Output the (X, Y) coordinate of the center of the cell containing the given text.  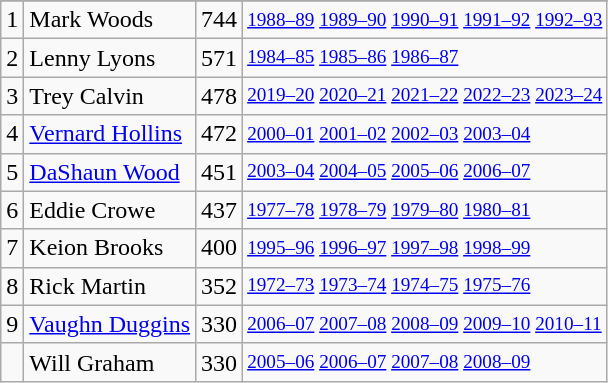
451 (220, 172)
571 (220, 58)
Keion Brooks (110, 248)
DaShaun Wood (110, 172)
Trey Calvin (110, 96)
1 (12, 20)
Will Graham (110, 362)
1984–85 1985–86 1986–87 (425, 58)
4 (12, 134)
1972–73 1973–74 1974–75 1975–76 (425, 286)
5 (12, 172)
3 (12, 96)
2006–07 2007–08 2008–09 2009–10 2010–11 (425, 324)
Vernard Hollins (110, 134)
2000–01 2001–02 2002–03 2003–04 (425, 134)
Lenny Lyons (110, 58)
6 (12, 210)
9 (12, 324)
472 (220, 134)
7 (12, 248)
437 (220, 210)
2 (12, 58)
1988–89 1989–90 1990–91 1991–92 1992–93 (425, 20)
Vaughn Duggins (110, 324)
2003–04 2004–05 2005–06 2006–07 (425, 172)
478 (220, 96)
352 (220, 286)
2005–06 2006–07 2007–08 2008–09 (425, 362)
Rick Martin (110, 286)
Eddie Crowe (110, 210)
Mark Woods (110, 20)
744 (220, 20)
400 (220, 248)
1977–78 1978–79 1979–80 1980–81 (425, 210)
2019–20 2020–21 2021–22 2022–23 2023–24 (425, 96)
1995–96 1996–97 1997–98 1998–99 (425, 248)
8 (12, 286)
